Scan for the cell matching the given text and deliver its (X, Y) coordinate at center. 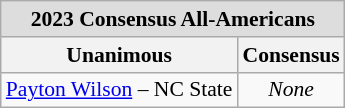
Consensus (290, 55)
Payton Wilson – NC State (120, 90)
Unanimous (120, 55)
None (290, 90)
2023 Consensus All-Americans (173, 19)
